Detect which cell encompasses the target text, then output its [X, Y] center coordinate. 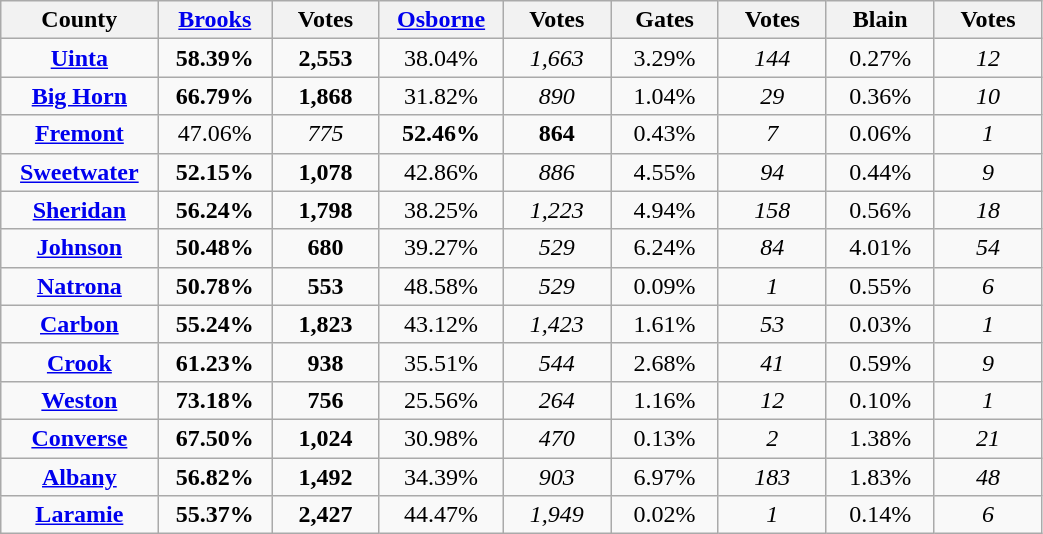
890 [557, 96]
54 [988, 248]
1,663 [557, 58]
Converse [80, 438]
48.58% [441, 286]
30.98% [441, 438]
Big Horn [80, 96]
55.24% [215, 324]
56.24% [215, 210]
Albany [80, 477]
2,553 [326, 58]
52.46% [441, 134]
2 [772, 438]
1.38% [880, 438]
0.10% [880, 400]
1.83% [880, 477]
Sheridan [80, 210]
Osborne [441, 20]
1.04% [665, 96]
756 [326, 400]
66.79% [215, 96]
7 [772, 134]
Uinta [80, 58]
61.23% [215, 362]
775 [326, 134]
Weston [80, 400]
6.24% [665, 248]
44.47% [441, 515]
67.50% [215, 438]
Fremont [80, 134]
903 [557, 477]
50.78% [215, 286]
1,024 [326, 438]
864 [557, 134]
Carbon [80, 324]
1,492 [326, 477]
Brooks [215, 20]
Crook [80, 362]
4.55% [665, 172]
Natrona [80, 286]
4.01% [880, 248]
0.55% [880, 286]
0.44% [880, 172]
48 [988, 477]
County [80, 20]
50.48% [215, 248]
938 [326, 362]
38.04% [441, 58]
0.36% [880, 96]
52.15% [215, 172]
264 [557, 400]
0.56% [880, 210]
10 [988, 96]
58.39% [215, 58]
55.37% [215, 515]
0.03% [880, 324]
47.06% [215, 134]
73.18% [215, 400]
544 [557, 362]
38.25% [441, 210]
1,423 [557, 324]
31.82% [441, 96]
2,427 [326, 515]
29 [772, 96]
25.56% [441, 400]
4.94% [665, 210]
0.09% [665, 286]
183 [772, 477]
0.27% [880, 58]
886 [557, 172]
Gates [665, 20]
0.13% [665, 438]
6.97% [665, 477]
Blain [880, 20]
1,798 [326, 210]
39.27% [441, 248]
42.86% [441, 172]
158 [772, 210]
0.06% [880, 134]
21 [988, 438]
1,223 [557, 210]
41 [772, 362]
56.82% [215, 477]
53 [772, 324]
2.68% [665, 362]
0.02% [665, 515]
1,823 [326, 324]
43.12% [441, 324]
35.51% [441, 362]
94 [772, 172]
1,868 [326, 96]
0.43% [665, 134]
680 [326, 248]
1,078 [326, 172]
1.61% [665, 324]
Johnson [80, 248]
Sweetwater [80, 172]
1.16% [665, 400]
0.14% [880, 515]
Laramie [80, 515]
144 [772, 58]
553 [326, 286]
470 [557, 438]
0.59% [880, 362]
3.29% [665, 58]
34.39% [441, 477]
18 [988, 210]
1,949 [557, 515]
84 [772, 248]
